Pinpoint the cell where the given text exists, returning its (x, y) midpoint coordinate. 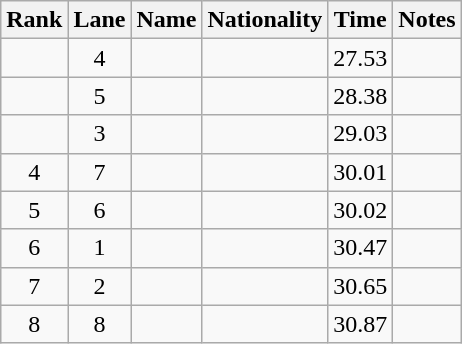
28.38 (360, 96)
30.87 (360, 324)
Lane (100, 20)
30.02 (360, 210)
29.03 (360, 134)
30.01 (360, 172)
Nationality (265, 20)
3 (100, 134)
30.65 (360, 286)
Name (166, 20)
Notes (427, 20)
Rank (34, 20)
1 (100, 248)
27.53 (360, 58)
Time (360, 20)
30.47 (360, 248)
2 (100, 286)
